Search for the cell housing the specified text and yield its [X, Y] center coordinate. 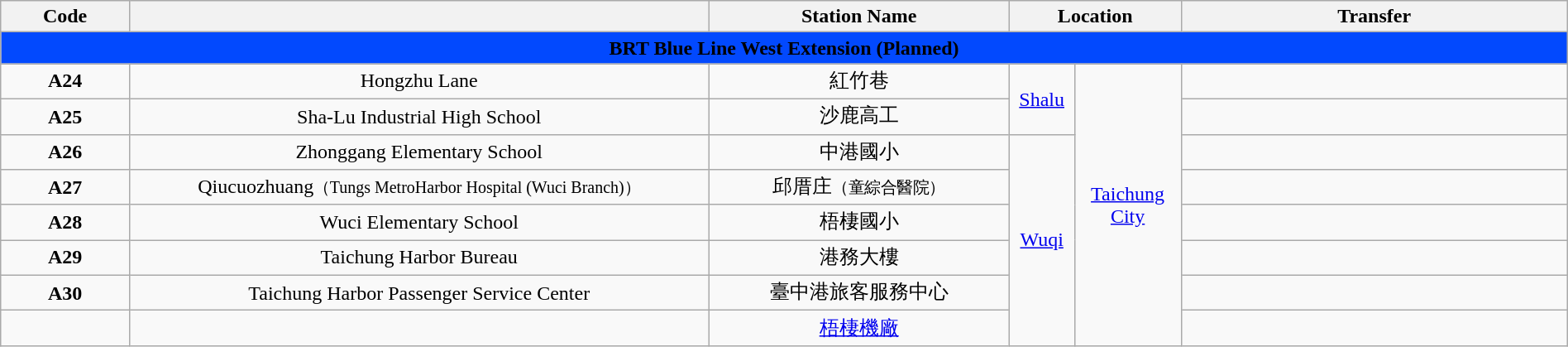
A29 [65, 258]
A30 [65, 293]
Taichung City [1128, 205]
Taichung Harbor Passenger Service Center [418, 293]
Location [1095, 17]
Wuqi [1042, 240]
A27 [65, 187]
Sha-Lu Industrial High School [418, 116]
Code [65, 17]
港務大樓 [858, 258]
沙鹿高工 [858, 116]
Wuci Elementary School [418, 222]
A24 [65, 81]
Station Name [858, 17]
邱厝庄（童綜合醫院） [858, 187]
Qiucuozhuang（Tungs MetroHarbor Hospital (Wuci Branch)） [418, 187]
臺中港旅客服務中心 [858, 293]
BRT Blue Line West Extension (Planned) [784, 48]
紅竹巷 [858, 81]
A26 [65, 152]
Taichung Harbor Bureau [418, 258]
中港國小 [858, 152]
A25 [65, 116]
梧棲國小 [858, 222]
Hongzhu Lane [418, 81]
Zhonggang Elementary School [418, 152]
Shalu [1042, 99]
Transfer [1374, 17]
梧棲機廠 [858, 328]
A28 [65, 222]
